From the cell containing the given text, extract its center point as (X, Y) coordinate. 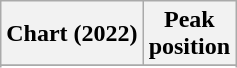
Peakposition (189, 34)
Chart (2022) (72, 34)
